Return (X, Y) of the center of cell containing provided text 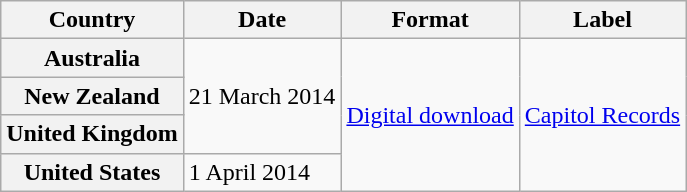
1 April 2014 (262, 172)
United States (92, 172)
Australia (92, 58)
21 March 2014 (262, 96)
Country (92, 20)
United Kingdom (92, 134)
Date (262, 20)
Digital download (430, 115)
Format (430, 20)
Capitol Records (602, 115)
New Zealand (92, 96)
Label (602, 20)
